Pinpoint the cell where the given text exists, returning its (x, y) midpoint coordinate. 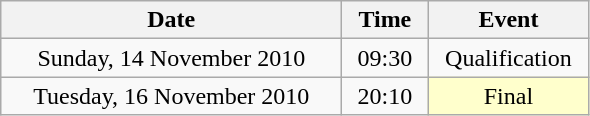
09:30 (385, 58)
Qualification (508, 58)
Sunday, 14 November 2010 (172, 58)
Event (508, 20)
Final (508, 96)
Date (172, 20)
Time (385, 20)
Tuesday, 16 November 2010 (172, 96)
20:10 (385, 96)
